Return the [X, Y] coordinate for the center point of the cell that contains the specified text.  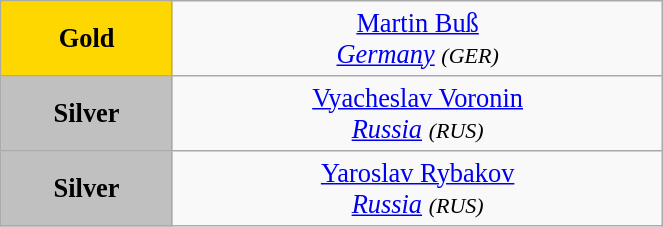
Yaroslav RybakovRussia (RUS) [417, 188]
Gold [87, 38]
Martin BußGermany (GER) [417, 38]
Vyacheslav VoroninRussia (RUS) [417, 112]
